Return (x, y) of the center of cell containing provided text 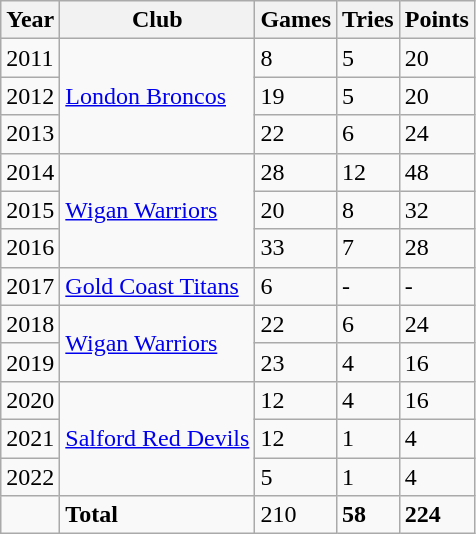
2013 (30, 134)
7 (368, 248)
Points (436, 20)
2015 (30, 210)
Salford Red Devils (158, 438)
32 (436, 210)
2020 (30, 400)
48 (436, 172)
210 (296, 515)
23 (296, 362)
2014 (30, 172)
2017 (30, 286)
58 (368, 515)
Games (296, 20)
Total (158, 515)
2012 (30, 96)
2011 (30, 58)
33 (296, 248)
224 (436, 515)
2016 (30, 248)
Gold Coast Titans (158, 286)
2019 (30, 362)
Tries (368, 20)
Club (158, 20)
Year (30, 20)
2021 (30, 438)
19 (296, 96)
London Broncos (158, 96)
2018 (30, 324)
2022 (30, 477)
